Detect which cell encompasses the target text, then output its [X, Y] center coordinate. 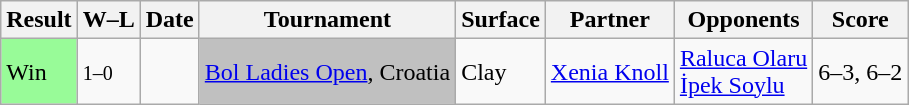
Bol Ladies Open, Croatia [327, 72]
Date [170, 20]
1–0 [108, 72]
Raluca Olaru İpek Soylu [743, 72]
Surface [501, 20]
Score [860, 20]
Xenia Knoll [610, 72]
Opponents [743, 20]
Win [39, 72]
Result [39, 20]
6–3, 6–2 [860, 72]
Partner [610, 20]
Tournament [327, 20]
W–L [108, 20]
Clay [501, 72]
